Output the (X, Y) coordinate of the center of the cell containing the given text.  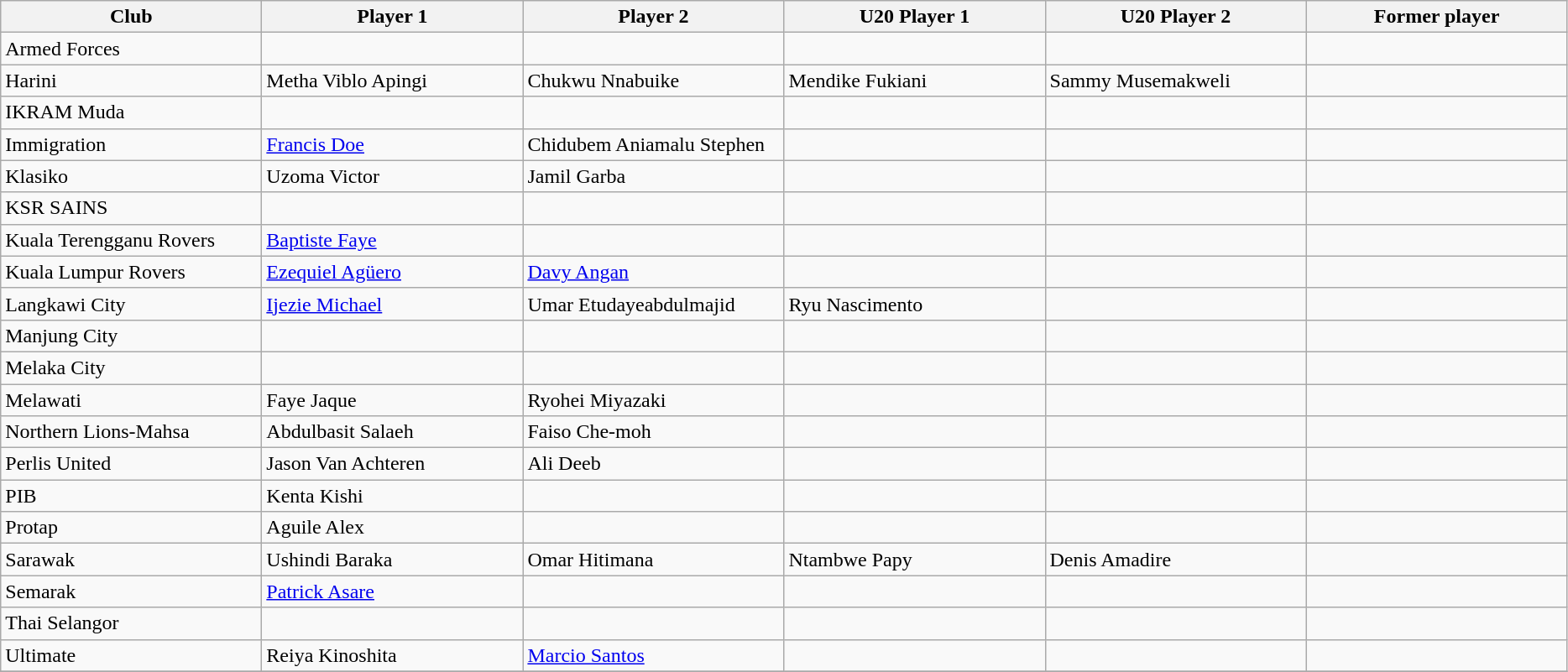
Kenta Kishi (393, 496)
Chidubem Aniamalu Stephen (653, 144)
Kuala Terengganu Rovers (131, 240)
IKRAM Muda (131, 112)
Harini (131, 81)
Davy Angan (653, 272)
Player 2 (653, 17)
Ntambwe Papy (915, 560)
Sarawak (131, 560)
U20 Player 1 (915, 17)
Umar Etudayeabdulmajid (653, 304)
Armed Forces (131, 49)
Ushindi Baraka (393, 560)
Thai Selangor (131, 623)
Northern Lions-Mahsa (131, 432)
Perlis United (131, 464)
Jamil Garba (653, 176)
Immigration (131, 144)
Metha Viblo Apingi (393, 81)
Ijezie Michael (393, 304)
Baptiste Faye (393, 240)
Manjung City (131, 336)
Uzoma Victor (393, 176)
U20 Player 2 (1175, 17)
Protap (131, 528)
Player 1 (393, 17)
Ezequiel Agüero (393, 272)
Melawati (131, 400)
Reiya Kinoshita (393, 655)
PIB (131, 496)
Langkawi City (131, 304)
Melaka City (131, 367)
Aguile Alex (393, 528)
Abdulbasit Salaeh (393, 432)
Sammy Musemakweli (1175, 81)
Francis Doe (393, 144)
Omar Hitimana (653, 560)
Ryohei Miyazaki (653, 400)
Club (131, 17)
Faiso Che-moh (653, 432)
Ali Deeb (653, 464)
Ryu Nascimento (915, 304)
Patrick Asare (393, 591)
Mendike Fukiani (915, 81)
Chukwu Nnabuike (653, 81)
Marcio Santos (653, 655)
Faye Jaque (393, 400)
Denis Amadire (1175, 560)
Kuala Lumpur Rovers (131, 272)
Semarak (131, 591)
KSR SAINS (131, 208)
Former player (1437, 17)
Jason Van Achteren (393, 464)
Ultimate (131, 655)
Klasiko (131, 176)
